Pinpoint the cell where the given text exists, returning its (x, y) midpoint coordinate. 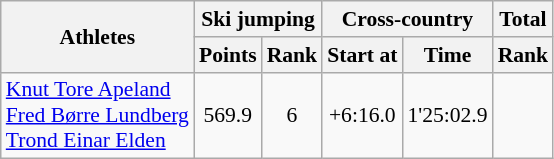
Total (524, 19)
Time (447, 55)
Points (228, 55)
Athletes (98, 36)
Knut Tore ApelandFred Børre LundbergTrond Einar Elden (98, 116)
+6:16.0 (362, 116)
6 (292, 116)
Ski jumping (258, 19)
1'25:02.9 (447, 116)
569.9 (228, 116)
Start at (362, 55)
Cross-country (407, 19)
